Detect which cell encompasses the target text, then output its [x, y] center coordinate. 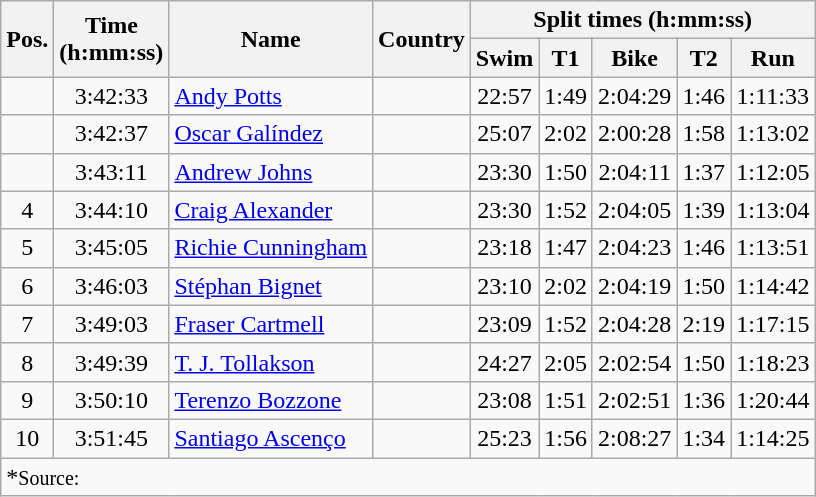
25:07 [504, 134]
22:57 [504, 96]
1:51 [566, 400]
Andy Potts [271, 96]
1:13:51 [773, 248]
*Source: [408, 477]
Andrew Johns [271, 172]
Stéphan Bignet [271, 286]
5 [28, 248]
1:49 [566, 96]
Name [271, 39]
1:13:02 [773, 134]
1:36 [704, 400]
1:18:23 [773, 362]
3:50:10 [112, 400]
Run [773, 58]
1:12:05 [773, 172]
T1 [566, 58]
2:04:23 [634, 248]
23:10 [504, 286]
3:42:37 [112, 134]
3:49:39 [112, 362]
Swim [504, 58]
T2 [704, 58]
6 [28, 286]
10 [28, 438]
2:05 [566, 362]
Santiago Ascenço [271, 438]
T. J. Tollakson [271, 362]
Richie Cunningham [271, 248]
Fraser Cartmell [271, 324]
2:04:29 [634, 96]
2:08:27 [634, 438]
1:39 [704, 210]
1:37 [704, 172]
3:44:10 [112, 210]
23:18 [504, 248]
1:13:04 [773, 210]
2:19 [704, 324]
3:51:45 [112, 438]
Terenzo Bozzone [271, 400]
2:04:19 [634, 286]
Craig Alexander [271, 210]
1:56 [566, 438]
8 [28, 362]
3:45:05 [112, 248]
Bike [634, 58]
1:47 [566, 248]
1:34 [704, 438]
24:27 [504, 362]
1:58 [704, 134]
23:08 [504, 400]
Pos. [28, 39]
2:00:28 [634, 134]
25:23 [504, 438]
1:11:33 [773, 96]
2:02:51 [634, 400]
3:49:03 [112, 324]
1:14:25 [773, 438]
3:43:11 [112, 172]
2:04:05 [634, 210]
Time(h:mm:ss) [112, 39]
4 [28, 210]
2:04:28 [634, 324]
7 [28, 324]
Split times (h:mm:ss) [642, 20]
9 [28, 400]
Oscar Galíndez [271, 134]
3:42:33 [112, 96]
2:04:11 [634, 172]
1:14:42 [773, 286]
1:20:44 [773, 400]
1:17:15 [773, 324]
Country [422, 39]
23:09 [504, 324]
3:46:03 [112, 286]
2:02:54 [634, 362]
